Return the [x, y] coordinate for the center point of the cell that contains the specified text.  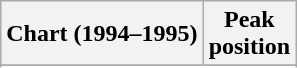
Peakposition [249, 34]
Chart (1994–1995) [102, 34]
